Scan for the cell matching the given text and deliver its (X, Y) coordinate at center. 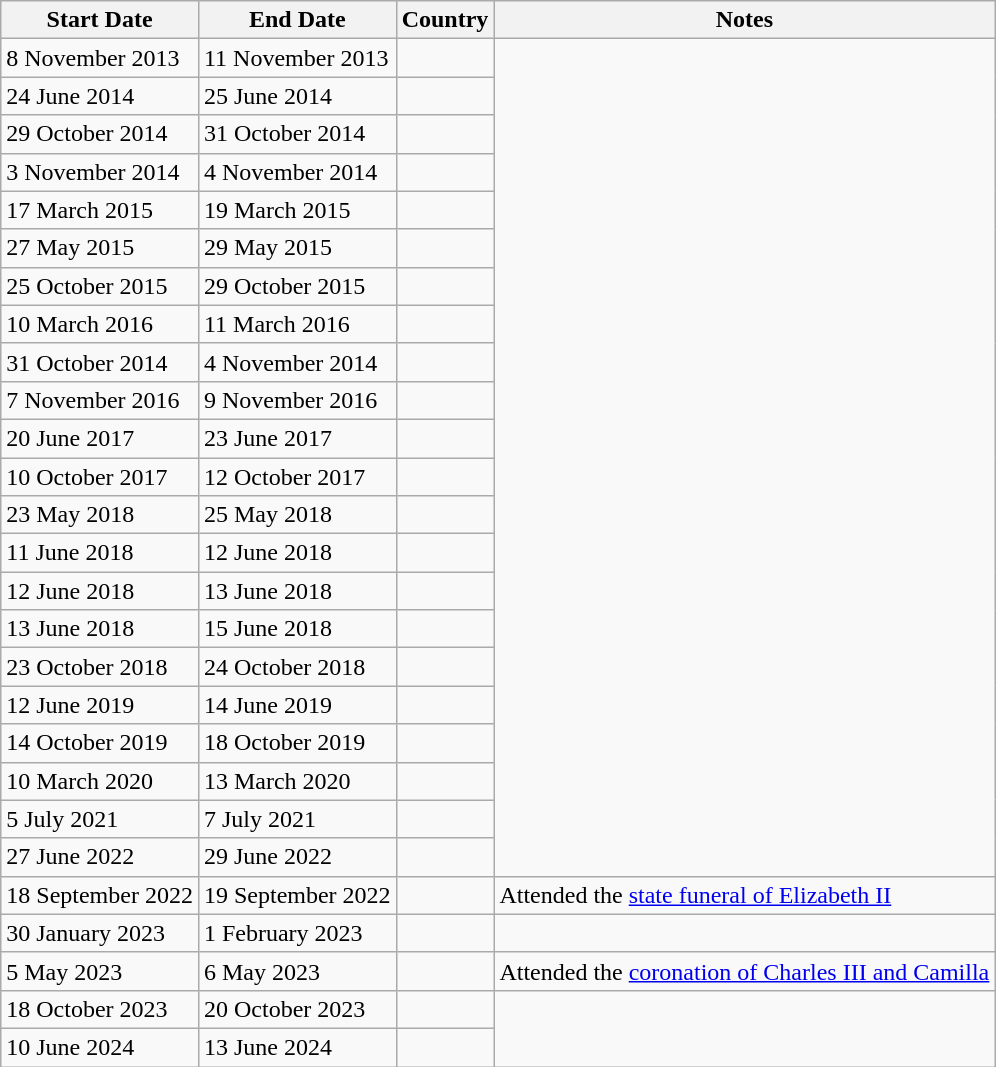
10 March 2020 (100, 781)
14 October 2019 (100, 743)
29 October 2014 (100, 134)
17 March 2015 (100, 210)
3 November 2014 (100, 172)
19 September 2022 (297, 895)
29 May 2015 (297, 248)
12 October 2017 (297, 477)
29 June 2022 (297, 857)
1 February 2023 (297, 933)
30 January 2023 (100, 933)
Start Date (100, 20)
11 March 2016 (297, 324)
25 June 2014 (297, 96)
Attended the coronation of Charles III and Camilla (744, 971)
8 November 2013 (100, 58)
23 June 2017 (297, 438)
10 October 2017 (100, 477)
20 October 2023 (297, 1009)
10 June 2024 (100, 1047)
9 November 2016 (297, 400)
27 June 2022 (100, 857)
11 June 2018 (100, 553)
18 September 2022 (100, 895)
18 October 2019 (297, 743)
Notes (744, 20)
13 March 2020 (297, 781)
Attended the state funeral of Elizabeth II (744, 895)
7 July 2021 (297, 819)
End Date (297, 20)
25 May 2018 (297, 515)
23 May 2018 (100, 515)
13 June 2024 (297, 1047)
6 May 2023 (297, 971)
25 October 2015 (100, 286)
10 March 2016 (100, 324)
18 October 2023 (100, 1009)
12 June 2019 (100, 705)
15 June 2018 (297, 629)
19 March 2015 (297, 210)
11 November 2013 (297, 58)
14 June 2019 (297, 705)
7 November 2016 (100, 400)
5 May 2023 (100, 971)
24 June 2014 (100, 96)
20 June 2017 (100, 438)
27 May 2015 (100, 248)
Country (445, 20)
23 October 2018 (100, 667)
5 July 2021 (100, 819)
24 October 2018 (297, 667)
29 October 2015 (297, 286)
